Return (x, y) of the center of cell containing provided text 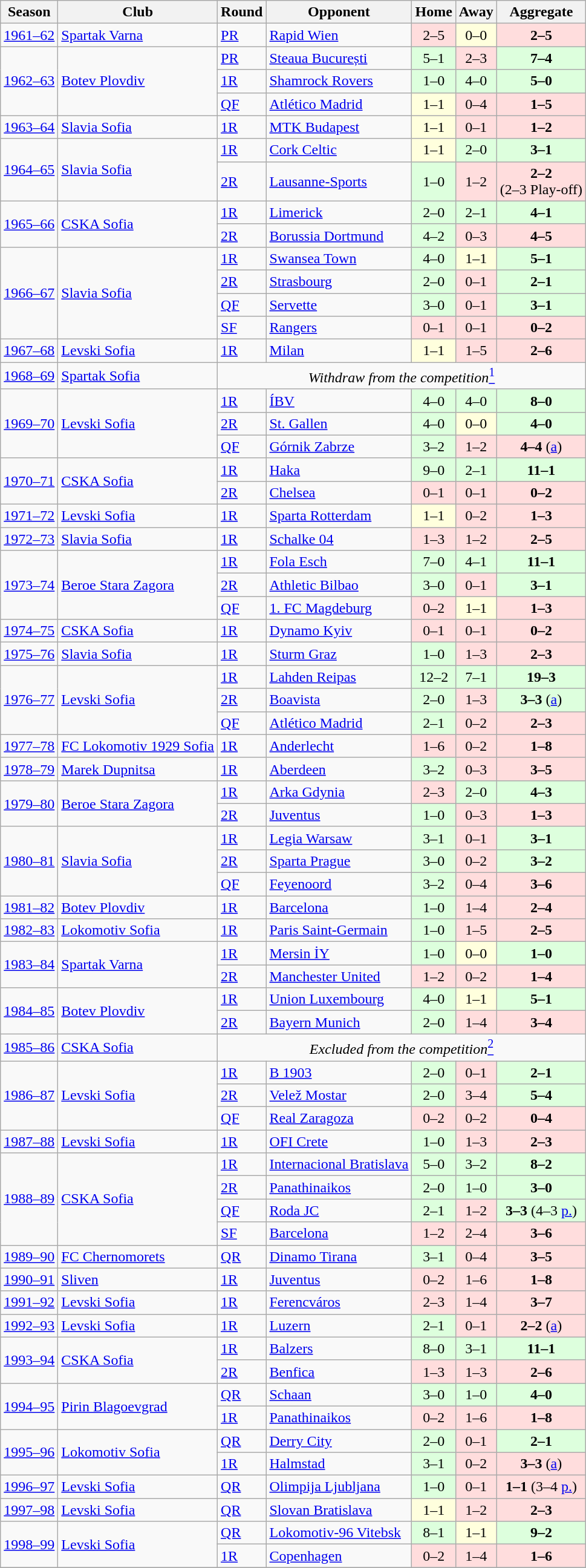
5–4 (541, 1096)
1997–98 (29, 1510)
1979–80 (29, 803)
1987–88 (29, 1142)
1982–83 (29, 930)
Slovan Bratislava (339, 1510)
Opponent (339, 12)
7–4 (541, 58)
Feyenoord (339, 884)
OFI Crete (339, 1142)
1973–74 (29, 585)
Sturm Graz (339, 654)
Dinamo Tirana (339, 1256)
1981–82 (29, 907)
1991–92 (29, 1302)
3–7 (541, 1302)
Fola Esch (339, 562)
Aberdeen (339, 769)
1970–71 (29, 481)
1998–99 (29, 1544)
Strasbourg (339, 281)
Velež Mostar (339, 1096)
1971–72 (29, 516)
Olimpija Ljubljana (339, 1487)
Sparta Rotterdam (339, 516)
1980–81 (29, 861)
1966–67 (29, 293)
Excluded from the competition2 (402, 1048)
2–2 (a) (541, 1325)
Spartak Sofia (138, 376)
Real Zaragoza (339, 1119)
1972–73 (29, 539)
Marek Dupnitsa (138, 769)
7–0 (434, 562)
4–4 (a) (541, 446)
Rangers (339, 328)
Season (29, 12)
1983–84 (29, 965)
Benfica (339, 1371)
Withdraw from the competition1 (402, 376)
1967–68 (29, 351)
B 1903 (339, 1073)
19–3 (541, 677)
Athletic Bilbao (339, 585)
Union Luxembourg (339, 999)
Ferencváros (339, 1302)
Borussia Dortmund (339, 235)
1978–79 (29, 769)
1–1 (3–4 p.) (541, 1487)
Home (434, 12)
Lahden Reipas (339, 677)
Copenhagen (339, 1556)
4–5 (541, 235)
1961–62 (29, 35)
FC Lokomotiv 1929 Sofia (138, 746)
Paris Saint-Germain (339, 930)
Sparta Prague (339, 861)
1962–63 (29, 81)
Aggregate (541, 12)
1990–91 (29, 1279)
1996–97 (29, 1487)
1. FC Magdeburg (339, 608)
Anderlecht (339, 746)
Swansea Town (339, 258)
Legia Warsaw (339, 838)
1965–66 (29, 224)
1985–86 (29, 1048)
1995–96 (29, 1452)
Lokomotiv-96 Vitebsk (339, 1533)
MTK Budapest (339, 127)
Schalke 04 (339, 539)
7–1 (476, 677)
1974–75 (29, 631)
Chelsea (339, 492)
1988–89 (29, 1199)
Halmstad (339, 1464)
Roda JC (339, 1210)
Club (138, 12)
Lausanne-Sports (339, 181)
Milan (339, 351)
1993–94 (29, 1360)
9–2 (541, 1533)
Górnik Zabrze (339, 446)
Sliven (138, 1279)
Arka Gdynia (339, 792)
8–2 (541, 1165)
Balzers (339, 1348)
1992–93 (29, 1325)
Derry City (339, 1441)
1968–69 (29, 376)
Round (242, 12)
2–2(2–3 Play-off) (541, 181)
Cork Celtic (339, 150)
Luzern (339, 1325)
1994–95 (29, 1406)
3–3 (4–3 p.) (541, 1210)
Limerick (339, 212)
Schaan (339, 1394)
1989–90 (29, 1256)
Dynamo Kyiv (339, 631)
1964–65 (29, 169)
FC Chernomorets (138, 1256)
4–3 (541, 792)
Rapid Wien (339, 35)
1975–76 (29, 654)
Manchester United (339, 976)
Haka (339, 469)
1986–87 (29, 1096)
St. Gallen (339, 423)
Internacional Bratislava (339, 1165)
Away (476, 12)
ÍBV (339, 400)
1963–64 (29, 127)
Boavista (339, 700)
1984–85 (29, 1011)
12–2 (434, 677)
Servette (339, 304)
Shamrock Rovers (339, 81)
Pirin Blagoevgrad (138, 1406)
Steaua București (339, 58)
1976–77 (29, 700)
9–0 (434, 469)
4–2 (434, 235)
Bayern Munich (339, 1022)
1977–78 (29, 746)
Mersin İY (339, 953)
1969–70 (29, 423)
8–1 (434, 1533)
